Output the (X, Y) coordinate of the center of the cell containing the given text.  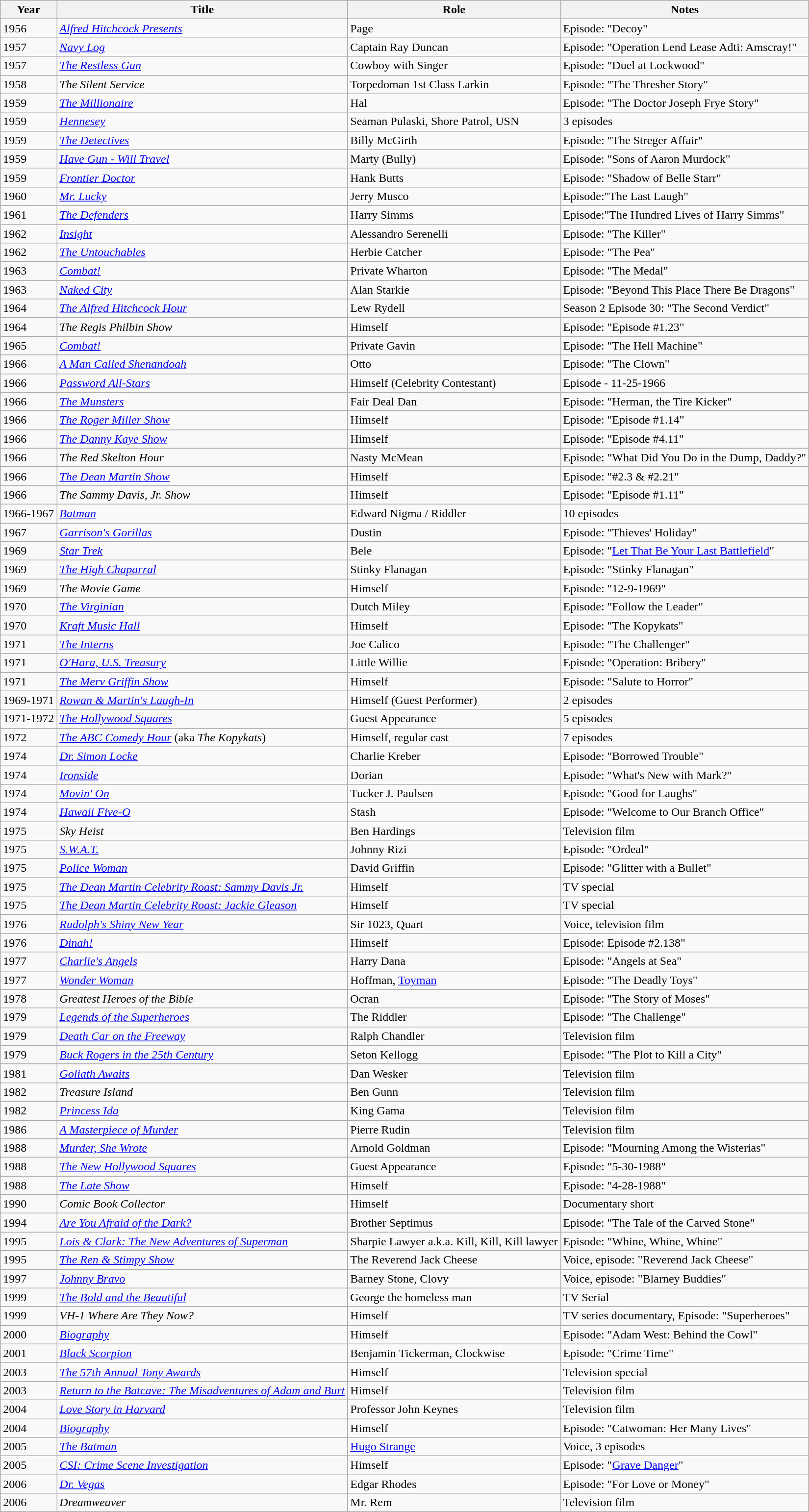
Episode: "Grave Danger" (684, 1465)
Television special (684, 1372)
1958 (28, 84)
The Regis Philbin Show (202, 327)
1978 (28, 999)
Episode: "The Pea" (684, 252)
Documentary short (684, 1204)
Dinah! (202, 943)
2 episodes (684, 700)
Hank Butts (454, 177)
Episode: "The Kopykats" (684, 626)
The Detectives (202, 140)
Frontier Doctor (202, 177)
Alan Starkie (454, 290)
Episode: "Episode #1.11" (684, 495)
Nasty McMean (454, 457)
Voice, episode: "Blarney Buddies" (684, 1279)
Episode: "Episode #4.11" (684, 439)
1981 (28, 1073)
Episode: "Stinky Flanagan" (684, 570)
Episode: "Let That Be Your Last Battlefield" (684, 551)
Himself (Celebrity Contestant) (454, 383)
The Batman (202, 1447)
The Roger Miller Show (202, 420)
Dorian (454, 775)
Episode: "Salute to Horror" (684, 681)
The Virginian (202, 607)
1971-1972 (28, 719)
Love Story in Harvard (202, 1409)
Hugo Strange (454, 1447)
Episode:"The Hundred Lives of Harry Simms" (684, 215)
Voice, episode: "Reverend Jack Cheese" (684, 1260)
The Sammy Davis, Jr. Show (202, 495)
Episode: "Duel at Lockwood" (684, 66)
Ironside (202, 775)
Star Trek (202, 551)
The Dean Martin Show (202, 476)
Insight (202, 234)
Notes (684, 10)
The Restless Gun (202, 66)
Ocran (454, 999)
Joe Calico (454, 644)
Wonder Woman (202, 980)
The Alfred Hitchcock Hour (202, 308)
George the homeless man (454, 1297)
Naked City (202, 290)
Edward Nigma / Riddler (454, 513)
Goliath Awaits (202, 1073)
Episode: "Mourning Among the Wisterias" (684, 1148)
Sharpie Lawyer a.k.a. Kill, Kill, Kill lawyer (454, 1241)
Episode: "Beyond This Place There Be Dragons" (684, 290)
Dustin (454, 532)
Little Willie (454, 663)
Episode: "The Story of Moses" (684, 999)
Greatest Heroes of the Bible (202, 999)
Episode: "The Tale of the Carved Stone" (684, 1223)
The Defenders (202, 215)
10 episodes (684, 513)
Garrison's Gorillas (202, 532)
S.W.A.T. (202, 850)
Tucker J. Paulsen (454, 793)
The High Chaparral (202, 570)
1994 (28, 1223)
Hal (454, 103)
CSI: Crime Scene Investigation (202, 1465)
2001 (28, 1353)
Bele (454, 551)
Episode: "Adam West: Behind the Cowl" (684, 1335)
Return to the Batcave: The Misadventures of Adam and Burt (202, 1390)
Black Scorpion (202, 1353)
Episode: "Borrowed Trouble" (684, 756)
Episode: "What Did You Do in the Dump, Daddy?" (684, 457)
Episode: "#2.3 & #2.21" (684, 476)
1990 (28, 1204)
1986 (28, 1129)
Episode: "4-28-1988" (684, 1185)
The Hollywood Squares (202, 719)
Barney Stone, Clovy (454, 1279)
Rudolph's Shiny New Year (202, 924)
Navy Log (202, 47)
The Late Show (202, 1185)
The Reverend Jack Cheese (454, 1260)
Season 2 Episode 30: "The Second Verdict" (684, 308)
Hawaii Five-O (202, 812)
Ben Gunn (454, 1092)
Sky Heist (202, 831)
Fair Deal Dan (454, 402)
1960 (28, 196)
The Bold and the Beautiful (202, 1297)
7 episodes (684, 737)
Stinky Flanagan (454, 570)
The Dean Martin Celebrity Roast: Jackie Gleason (202, 906)
Alessandro Serenelli (454, 234)
Episode: "Episode #1.23" (684, 327)
Benjamin Tickerman, Clockwise (454, 1353)
Herbie Catcher (454, 252)
The Merv Griffin Show (202, 681)
VH-1 Where Are They Now? (202, 1316)
1966-1967 (28, 513)
Password All-Stars (202, 383)
Episode: "Good for Laughs" (684, 793)
Episode: "The Challenger" (684, 644)
The Dean Martin Celebrity Roast: Sammy Davis Jr. (202, 887)
Arnold Goldman (454, 1148)
The Red Skelton Hour (202, 457)
Year (28, 10)
Rowan & Martin's Laugh-In (202, 700)
Title (202, 10)
David Griffin (454, 868)
Episode: "Episode #1.14" (684, 420)
The 57th Annual Tony Awards (202, 1372)
Episode: "Follow the Leader" (684, 607)
1961 (28, 215)
Billy McGirth (454, 140)
Professor John Keynes (454, 1409)
Page (454, 28)
Alfred Hitchcock Presents (202, 28)
Episode: "Catwoman: Her Many Lives" (684, 1428)
Episode: "Thieves' Holiday" (684, 532)
Episode: "The Challenge" (684, 1017)
Comic Book Collector (202, 1204)
TV series documentary, Episode: "Superheroes" (684, 1316)
Himself, regular cast (454, 737)
Episode: "Shadow of Belle Starr" (684, 177)
Murder, She Wrote (202, 1148)
Lew Rydell (454, 308)
Torpedoman 1st Class Larkin (454, 84)
Episode: "12-9-1969" (684, 588)
The Untouchables (202, 252)
Episode: "The Deadly Toys" (684, 980)
Himself (Guest Performer) (454, 700)
A Man Called Shenandoah (202, 364)
Lois & Clark: The New Adventures of Superman (202, 1241)
Ralph Chandler (454, 1036)
Charlie Kreber (454, 756)
TV Serial (684, 1297)
Johnny Bravo (202, 1279)
1972 (28, 737)
1956 (28, 28)
The Interns (202, 644)
Episode: "The Doctor Joseph Frye Story" (684, 103)
Are You Afraid of the Dark? (202, 1223)
Seaman Pulaski, Shore Patrol, USN (454, 122)
Treasure Island (202, 1092)
Edgar Rhodes (454, 1484)
Marty (Bully) (454, 159)
Voice, 3 episodes (684, 1447)
Dreamweaver (202, 1503)
2000 (28, 1335)
Episode: "The Plot to Kill a City" (684, 1055)
Dr. Vegas (202, 1484)
Episode: "Welcome to Our Branch Office" (684, 812)
Hennesey (202, 122)
The Ren & Stimpy Show (202, 1260)
1969-1971 (28, 700)
Brother Septimus (454, 1223)
Legends of the Superheroes (202, 1017)
Dan Wesker (454, 1073)
Dutch Miley (454, 607)
Episode: "Decoy" (684, 28)
Episode: "Operation Lend Lease Adti: Amscray!" (684, 47)
Episode: "The Hell Machine" (684, 346)
Episode: "The Streger Affair" (684, 140)
Harry Dana (454, 961)
Mr. Lucky (202, 196)
Harry Simms (454, 215)
Episode: "What's New with Mark?" (684, 775)
1967 (28, 532)
Episode: "The Thresher Story" (684, 84)
Voice, television film (684, 924)
Batman (202, 513)
The ABC Comedy Hour (aka The Kopykats) (202, 737)
Kraft Music Hall (202, 626)
Episode: "The Killer" (684, 234)
Hoffman, Toyman (454, 980)
Otto (454, 364)
Episode: "Ordeal" (684, 850)
1965 (28, 346)
Episode: "Sons of Aaron Murdock" (684, 159)
Death Car on the Freeway (202, 1036)
Episode: "Operation: Bribery" (684, 663)
Seton Kellogg (454, 1055)
Have Gun - Will Travel (202, 159)
Jerry Musco (454, 196)
Episode: "The Clown" (684, 364)
The Millionaire (202, 103)
Episode: "Crime Time" (684, 1353)
Episode - 11-25-1966 (684, 383)
Movin' On (202, 793)
Captain Ray Duncan (454, 47)
Buck Rogers in the 25th Century (202, 1055)
Episode: "Angels at Sea" (684, 961)
Role (454, 10)
Private Wharton (454, 271)
The Danny Kaye Show (202, 439)
The New Hollywood Squares (202, 1167)
Pierre Rudin (454, 1129)
Sir 1023, Quart (454, 924)
Episode: "Glitter with a Bullet" (684, 868)
Episode: "The Medal" (684, 271)
Ben Hardings (454, 831)
King Gama (454, 1110)
Stash (454, 812)
The Silent Service (202, 84)
Princess Ida (202, 1110)
Dr. Simon Locke (202, 756)
Episode: "Herman, the Tire Kicker" (684, 402)
Episode: Episode #2.138" (684, 943)
Mr. Rem (454, 1503)
Episode: "For Love or Money" (684, 1484)
The Munsters (202, 402)
3 episodes (684, 122)
Episode:"The Last Laugh" (684, 196)
Episode: "5-30-1988" (684, 1167)
O'Hara, U.S. Treasury (202, 663)
Johnny Rizi (454, 850)
5 episodes (684, 719)
The Riddler (454, 1017)
Police Woman (202, 868)
Episode: "Whine, Whine, Whine" (684, 1241)
The Movie Game (202, 588)
A Masterpiece of Murder (202, 1129)
Private Gavin (454, 346)
1997 (28, 1279)
Charlie's Angels (202, 961)
Cowboy with Singer (454, 66)
